Provide the [X, Y] coordinate of the cell's center where the given text is located.  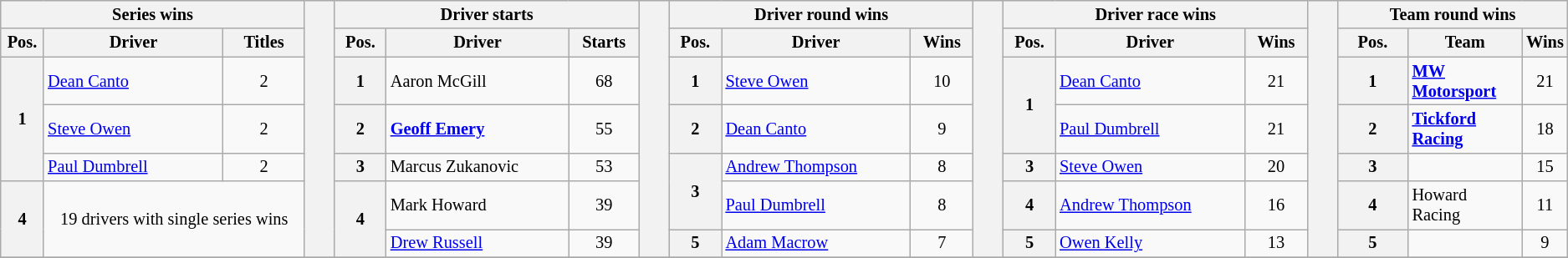
Driver starts [487, 14]
10 [942, 81]
MW Motorsport [1465, 81]
Drew Russell [478, 243]
68 [604, 81]
Aaron McGill [478, 81]
Owen Kelly [1150, 243]
Mark Howard [478, 205]
Team [1465, 43]
Marcus Zukanovic [478, 167]
55 [604, 129]
Team round wins [1452, 14]
15 [1545, 167]
53 [604, 167]
Driver round wins [821, 14]
Titles [264, 43]
Howard Racing [1465, 205]
Driver race wins [1156, 14]
Geoff Emery [478, 129]
16 [1276, 205]
Adam Macrow [816, 243]
7 [942, 243]
Starts [604, 43]
Tickford Racing [1465, 129]
20 [1276, 167]
19 drivers with single series wins [174, 219]
13 [1276, 243]
11 [1545, 205]
18 [1545, 129]
Series wins [153, 14]
